Search for the cell housing the specified text and yield its (x, y) center coordinate. 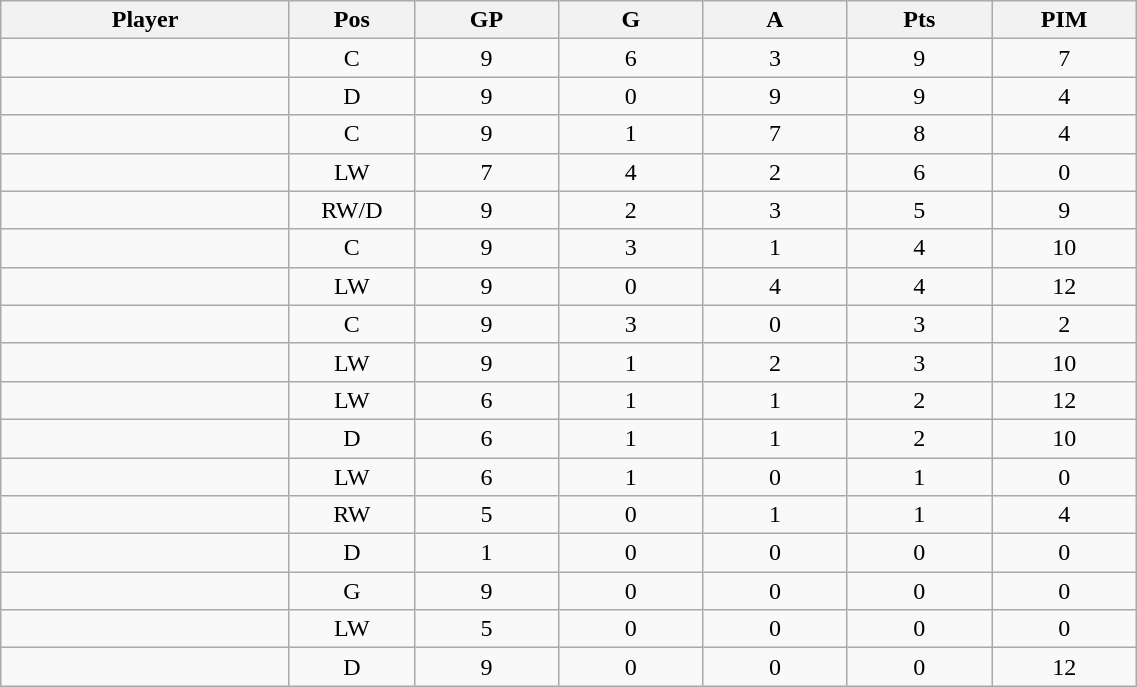
Pts (919, 20)
8 (919, 134)
Player (146, 20)
A (775, 20)
Pos (352, 20)
GP (486, 20)
RW (352, 515)
PIM (1064, 20)
RW/D (352, 210)
